Output the (X, Y) coordinate of the center of the cell containing the given text.  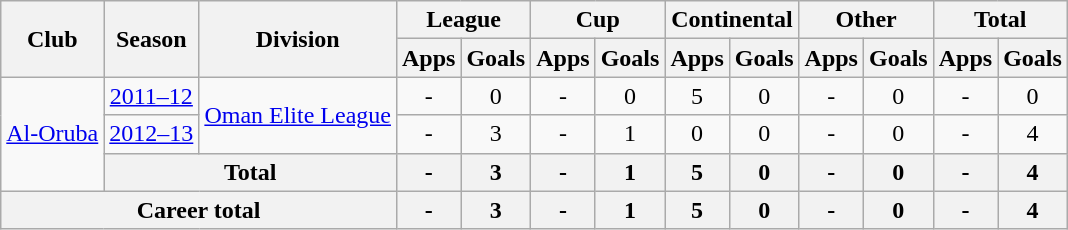
Continental (732, 20)
Career total (199, 210)
Club (52, 39)
2011–12 (152, 96)
2012–13 (152, 134)
Al-Oruba (52, 134)
Other (866, 20)
League (463, 20)
Season (152, 39)
Oman Elite League (298, 115)
Division (298, 39)
Cup (598, 20)
